For the text-containing cell, return its midpoint in (x, y) coordinate format. 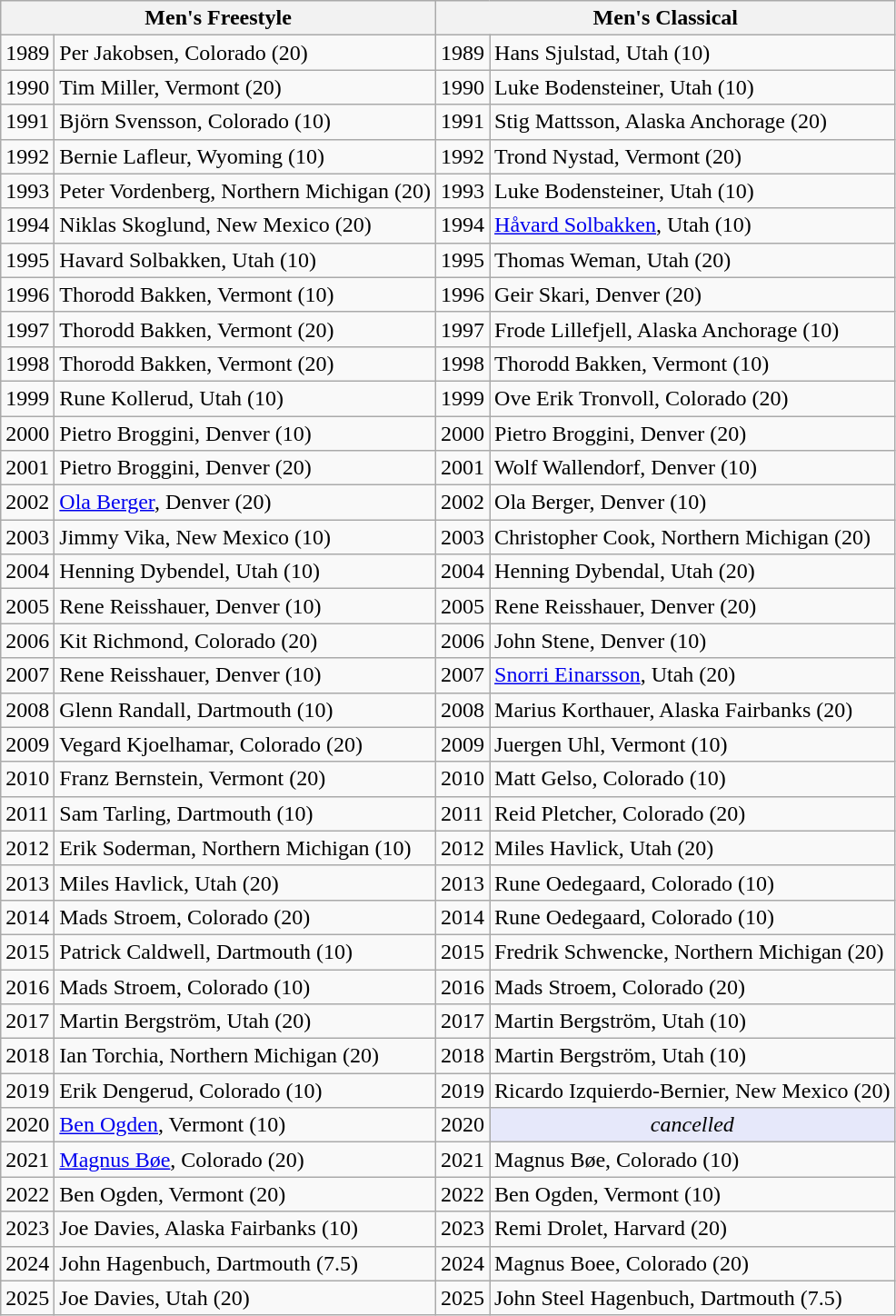
Vegard Kjoelhamar, Colorado (20) (245, 744)
Ola Berger, Denver (10) (692, 503)
Ricardo Izquierdo-Bernier, New Mexico (20) (692, 1091)
Magnus Boee, Colorado (20) (692, 1263)
Rene Reisshauer, Denver (20) (692, 606)
Henning Dybendel, Utah (10) (245, 572)
Men's Freestyle (218, 18)
cancelled (692, 1125)
Patrick Caldwell, Dartmouth (10) (245, 952)
Ola Berger, Denver (20) (245, 503)
Martin Bergström, Utah (20) (245, 1022)
Erik Soderman, Northern Michigan (10) (245, 848)
Jimmy Vika, New Mexico (10) (245, 537)
John Hagenbuch, Dartmouth (7.5) (245, 1263)
Håvard Solbakken, Utah (10) (692, 225)
Erik Dengerud, Colorado (10) (245, 1091)
Ove Erik Tronvoll, Colorado (20) (692, 398)
Christopher Cook, Northern Michigan (20) (692, 537)
Pietro Broggini, Denver (10) (245, 434)
Rune Kollerud, Utah (10) (245, 398)
Remi Drolet, Harvard (20) (692, 1229)
Ben Ogden, Vermont (20) (245, 1194)
Magnus Bøe, Colorado (20) (245, 1160)
Frode Lillefjell, Alaska Anchorage (10) (692, 329)
Snorri Einarsson, Utah (20) (692, 675)
Ian Torchia, Northern Michigan (20) (245, 1056)
Trond Nystad, Vermont (20) (692, 156)
Havard Solbakken, Utah (10) (245, 260)
Henning Dybendal, Utah (20) (692, 572)
Hans Sjulstad, Utah (10) (692, 53)
Thomas Weman, Utah (20) (692, 260)
Niklas Skoglund, New Mexico (20) (245, 225)
Geir Skari, Denver (20) (692, 294)
Tim Miller, Vermont (20) (245, 87)
Wolf Wallendorf, Denver (10) (692, 468)
Glenn Randall, Dartmouth (10) (245, 710)
Men's Classical (665, 18)
Kit Richmond, Colorado (20) (245, 641)
John Stene, Denver (10) (692, 641)
Per Jakobsen, Colorado (20) (245, 53)
Reid Pletcher, Colorado (20) (692, 813)
Sam Tarling, Dartmouth (10) (245, 813)
Stig Mattsson, Alaska Anchorage (20) (692, 122)
Peter Vordenberg, Northern Michigan (20) (245, 191)
Franz Bernstein, Vermont (20) (245, 779)
Joe Davies, Utah (20) (245, 1298)
Joe Davies, Alaska Fairbanks (10) (245, 1229)
Bernie Lafleur, Wyoming (10) (245, 156)
John Steel Hagenbuch, Dartmouth (7.5) (692, 1298)
Magnus Bøe, Colorado (10) (692, 1160)
Fredrik Schwencke, Northern Michigan (20) (692, 952)
Mads Stroem, Colorado (10) (245, 986)
Björn Svensson, Colorado (10) (245, 122)
Matt Gelso, Colorado (10) (692, 779)
Juergen Uhl, Vermont (10) (692, 744)
Marius Korthauer, Alaska Fairbanks (20) (692, 710)
